Pinpoint the cell where the given text exists, returning its (X, Y) midpoint coordinate. 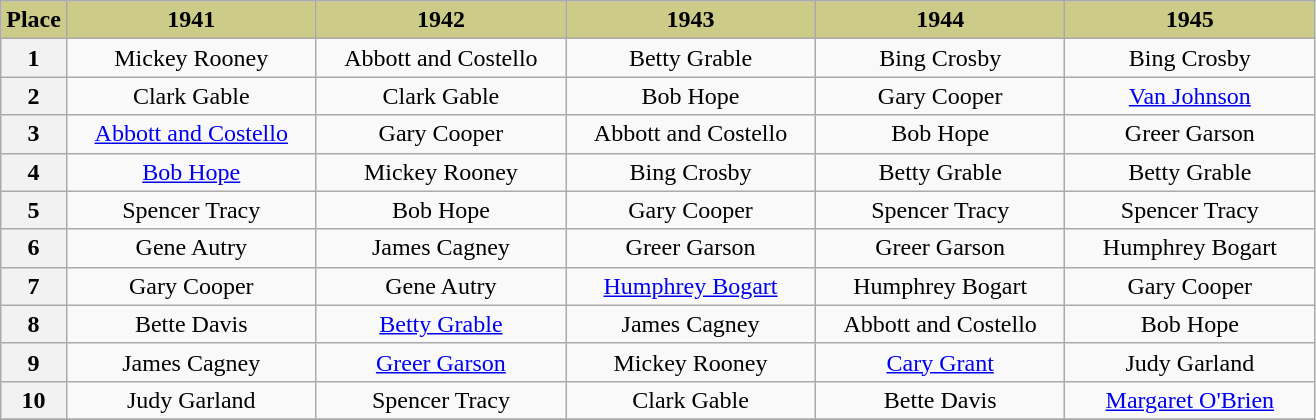
1941 (191, 20)
Cary Grant (940, 362)
1942 (441, 20)
1945 (1190, 20)
10 (34, 400)
Place (34, 20)
1944 (940, 20)
7 (34, 286)
5 (34, 210)
4 (34, 172)
1943 (691, 20)
Margaret O'Brien (1190, 400)
8 (34, 324)
3 (34, 134)
9 (34, 362)
2 (34, 96)
1 (34, 58)
6 (34, 248)
Van Johnson (1190, 96)
